Provide the (X, Y) coordinate of the cell's center where the given text is located.  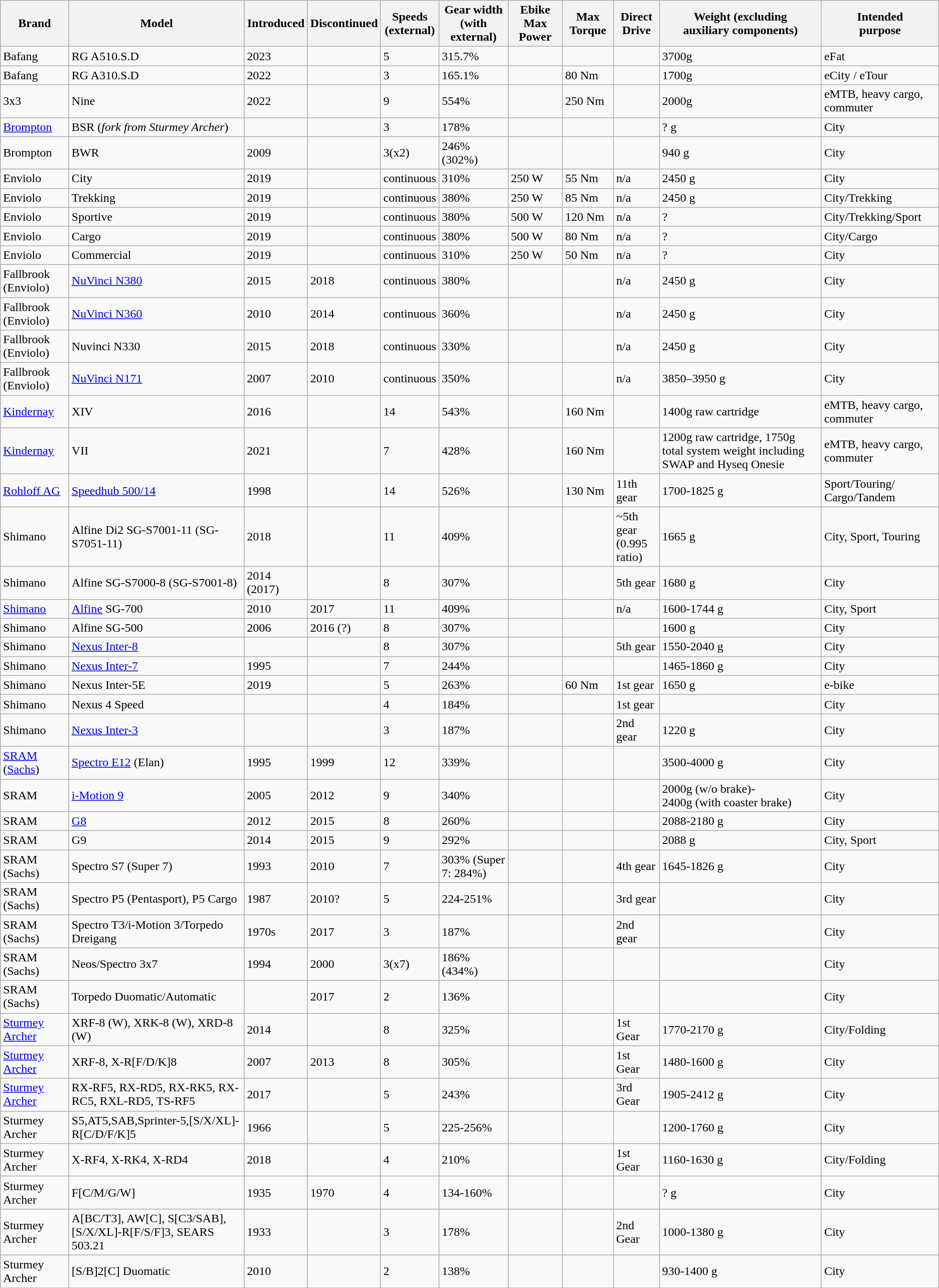
1665 g (740, 537)
Spectro P5 (Pentasport), P5 Cargo (156, 899)
S5,AT5,SAB,Sprinter-5,[S/X/XL]-R[C/D/F/K]5 (156, 1127)
eCity / eTour (880, 75)
XRF-8 (W), XRK-8 (W), XRD-8 (W) (156, 1030)
2088 g (740, 840)
350% (474, 379)
3(x2) (410, 153)
Nuvinci N330 (156, 346)
263% (474, 685)
Cargo (156, 236)
Trekking (156, 198)
55 Nm (588, 179)
186% (434%) (474, 964)
260% (474, 821)
RX-RF5, RX-RD5, RX-RK5, RX-RC5, RXL-RD5, TS-RF5 (156, 1095)
Alfine SG-500 (156, 628)
225-256% (474, 1127)
305% (474, 1062)
940 g (740, 153)
11th gear (637, 491)
543% (474, 411)
526% (474, 491)
1970 (344, 1192)
1999 (344, 763)
Model (156, 24)
Nine (156, 101)
XRF-8, X-R[F/D/K]8 (156, 1062)
184% (474, 704)
1998 (276, 491)
60 Nm (588, 685)
2nd Gear (637, 1232)
i-Motion 9 (156, 795)
2010? (344, 899)
1600 g (740, 628)
315.7% (474, 56)
1966 (276, 1127)
1200-1760 g (740, 1127)
210% (474, 1160)
Neos/Spectro 3x7 (156, 964)
2023 (276, 56)
3(x7) (410, 964)
2005 (276, 795)
BSR (fork from Sturmey Archer) (156, 127)
VII (156, 451)
1600-1744 g (740, 609)
930-1400 g (740, 1271)
Torpedo Duomatic/Automatic (156, 996)
3850–3950 g (740, 379)
339% (474, 763)
Ebike Max Power (535, 24)
1160-1630 g (740, 1160)
City/Trekking (880, 198)
12 (410, 763)
Spectro E12 (Elan) (156, 763)
165.1% (474, 75)
1680 g (740, 583)
3500-4000 g (740, 763)
138% (474, 1271)
243% (474, 1095)
85 Nm (588, 198)
Nexus 4 Speed (156, 704)
eFat (880, 56)
Nexus Inter-3 (156, 730)
Speedhub 500/14 (156, 491)
1970s (276, 931)
Alfine Di2 SG-S7001-11 (SG-S7051-11) (156, 537)
244% (474, 666)
1933 (276, 1232)
2021 (276, 451)
e-bike (880, 685)
[S/B]2[C] Duomatic (156, 1271)
Nexus Inter-7 (156, 666)
120 Nm (588, 217)
RG A510.S.D (156, 56)
Spectro S7 (Super 7) (156, 866)
2016 (276, 411)
224-251% (474, 899)
NuVinci N171 (156, 379)
554% (474, 101)
2009 (276, 153)
1935 (276, 1192)
1987 (276, 899)
2006 (276, 628)
134-160% (474, 1192)
Brand (35, 24)
2000g (740, 101)
Spectro T3/i-Motion 3/Torpedo Dreigang (156, 931)
Intendedpurpose (880, 24)
360% (474, 313)
292% (474, 840)
1000-1380 g (740, 1232)
2088-2180 g (740, 821)
3rd gear (637, 899)
1200g raw cartridge, 1750g total system weight including SWAP and Hyseq Onesie (740, 451)
Nexus Inter-5E (156, 685)
340% (474, 795)
Rohloff AG (35, 491)
X-RF4, X-RK4, X-RD4 (156, 1160)
1994 (276, 964)
G9 (156, 840)
1650 g (740, 685)
City/Cargo (880, 236)
XIV (156, 411)
F[C/M/G/W] (156, 1192)
1220 g (740, 730)
Sportive (156, 217)
NuVinci N380 (156, 281)
428% (474, 451)
303% (Super 7: 284%) (474, 866)
2013 (344, 1062)
1770-2170 g (740, 1030)
Discontinued (344, 24)
250 Nm (588, 101)
Commercial (156, 255)
City, Sport, Touring (880, 537)
1993 (276, 866)
Sport/Touring/ Cargo/Tandem (880, 491)
RG A310.S.D (156, 75)
2016 (?) (344, 628)
136% (474, 996)
50 Nm (588, 255)
1905-2412 g (740, 1095)
Introduced (276, 24)
1480-1600 g (740, 1062)
2000g (w/o brake)-2400g (with coaster brake) (740, 795)
Nexus Inter-8 (156, 647)
Gear width(with external) (474, 24)
4th gear (637, 866)
Alfine SG-700 (156, 609)
330% (474, 346)
Alfine SG-S7000-8 (SG-S7001-8) (156, 583)
1550-2040 g (740, 647)
130 Nm (588, 491)
Direct Drive (637, 24)
1645-1826 g (740, 866)
BWR (156, 153)
246% (302%) (474, 153)
A[BC/T3], AW[C], S[C3/SAB], [S/X/XL]-R[F/S/F]3, SEARS 503.21 (156, 1232)
1400g raw cartridge (740, 411)
2000 (344, 964)
Max Torque (588, 24)
325% (474, 1030)
3rd Gear (637, 1095)
~5th gear(0.995 ratio) (637, 537)
City/Trekking/Sport (880, 217)
3700g (740, 56)
Weight (excludingauxiliary components) (740, 24)
1700-1825 g (740, 491)
Speeds(external) (410, 24)
1700g (740, 75)
2014 (2017) (276, 583)
G8 (156, 821)
NuVinci N360 (156, 313)
1465-1860 g (740, 666)
3x3 (35, 101)
